For the text-containing cell, return its midpoint in (x, y) coordinate format. 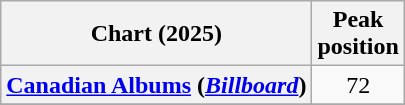
Chart (2025) (156, 34)
Peakposition (358, 34)
Canadian Albums (Billboard) (156, 85)
72 (358, 85)
